Provide the [X, Y] coordinate of the cell's center where the given text is located.  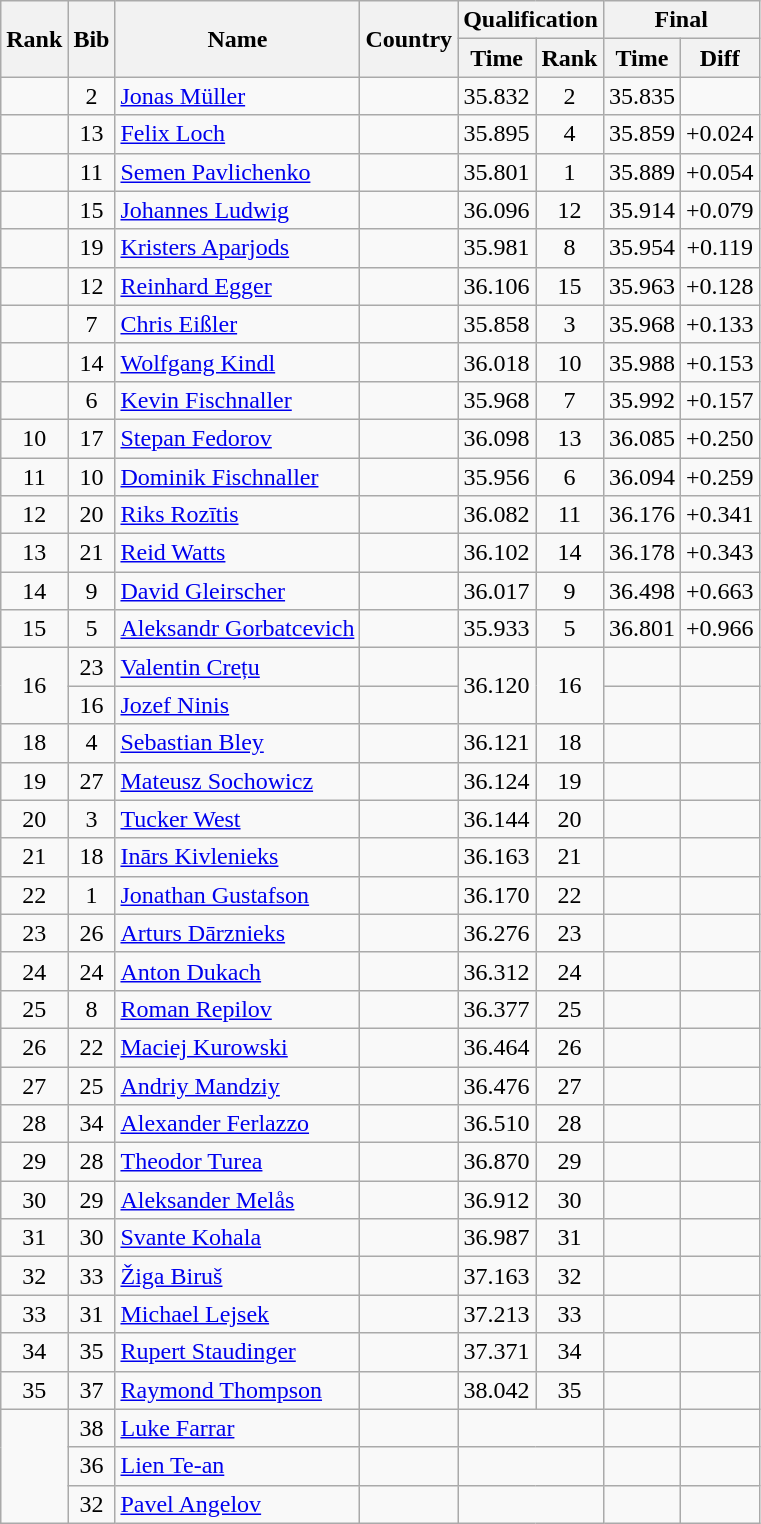
35.835 [642, 96]
36.018 [497, 362]
Jonas Müller [238, 96]
36.178 [642, 553]
Pavel Angelov [238, 1504]
+0.128 [720, 286]
36.096 [497, 210]
35.832 [497, 96]
36.987 [497, 1238]
Andriy Mandziy [238, 1085]
36.082 [497, 515]
38 [92, 1428]
36.144 [497, 819]
Diff [720, 58]
35.933 [497, 629]
36.870 [497, 1162]
35.981 [497, 248]
Raymond Thompson [238, 1390]
36.312 [497, 971]
+0.119 [720, 248]
Inārs Kivlenieks [238, 857]
Mateusz Sochowicz [238, 781]
36.498 [642, 591]
+0.663 [720, 591]
35.954 [642, 248]
Sebastian Bley [238, 743]
Jozef Ninis [238, 705]
Roman Repilov [238, 1009]
35.889 [642, 172]
35.988 [642, 362]
Rupert Staudinger [238, 1352]
35.859 [642, 134]
37.371 [497, 1352]
Kristers Aparjods [238, 248]
Lien Te-an [238, 1466]
37.163 [497, 1276]
Kevin Fischnaller [238, 400]
Luke Farrar [238, 1428]
36.120 [497, 686]
36.017 [497, 591]
Alexander Ferlazzo [238, 1124]
36.102 [497, 553]
36.912 [497, 1200]
Anton Dukach [238, 971]
36.106 [497, 286]
36.510 [497, 1124]
Bib [92, 39]
Michael Lejsek [238, 1314]
Žiga Biruš [238, 1276]
Aleksander Melås [238, 1200]
+0.157 [720, 400]
38.042 [497, 1390]
Qualification [531, 20]
36.085 [642, 438]
36.094 [642, 477]
Semen Pavlichenko [238, 172]
Jonathan Gustafson [238, 895]
+0.133 [720, 324]
+0.966 [720, 629]
Maciej Kurowski [238, 1047]
David Gleirscher [238, 591]
37 [92, 1390]
Chris Eißler [238, 324]
Theodor Turea [238, 1162]
Final [681, 20]
36.377 [497, 1009]
36.476 [497, 1085]
36.176 [642, 515]
37.213 [497, 1314]
+0.250 [720, 438]
+0.343 [720, 553]
Arturs Dārznieks [238, 933]
Valentin Crețu [238, 667]
35.992 [642, 400]
Felix Loch [238, 134]
Aleksandr Gorbatcevich [238, 629]
Name [238, 39]
35.801 [497, 172]
+0.054 [720, 172]
Reid Watts [238, 553]
35.963 [642, 286]
+0.259 [720, 477]
36.801 [642, 629]
36.121 [497, 743]
Wolfgang Kindl [238, 362]
+0.153 [720, 362]
35.858 [497, 324]
35.956 [497, 477]
36 [92, 1466]
+0.341 [720, 515]
Country [409, 39]
Reinhard Egger [238, 286]
17 [92, 438]
Johannes Ludwig [238, 210]
36.124 [497, 781]
36.163 [497, 857]
Svante Kohala [238, 1238]
Stepan Fedorov [238, 438]
+0.079 [720, 210]
Tucker West [238, 819]
36.098 [497, 438]
Riks Rozītis [238, 515]
+0.024 [720, 134]
36.276 [497, 933]
35.895 [497, 134]
Dominik Fischnaller [238, 477]
35.914 [642, 210]
36.464 [497, 1047]
36.170 [497, 895]
